Determine the [X, Y] coordinate at the center of the cell enclosing the given text.  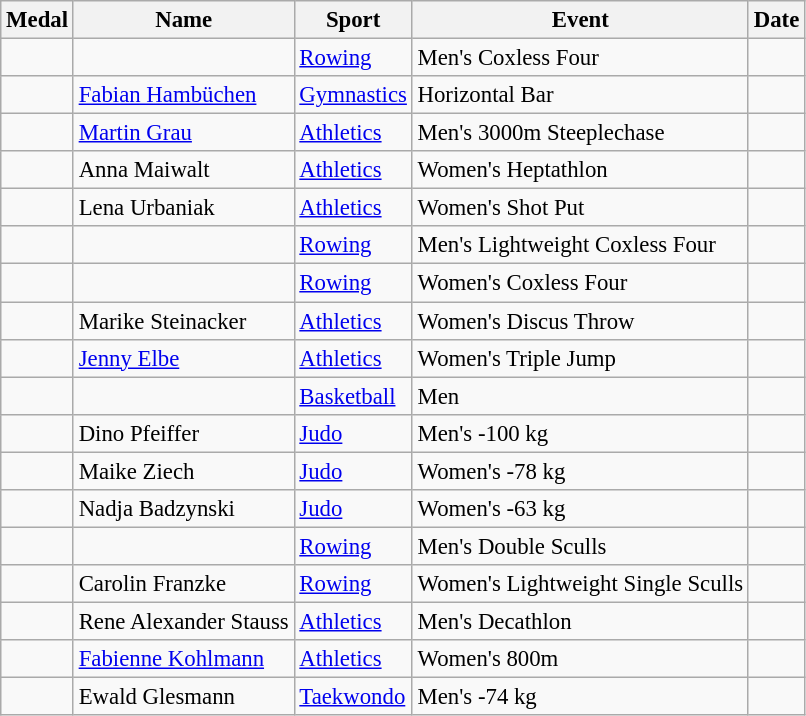
Ewald Glesmann [184, 697]
Nadja Badzynski [184, 509]
Men's Decathlon [580, 621]
Lena Urbaniak [184, 208]
Dino Pfeiffer [184, 433]
Women's Discus Throw [580, 321]
Maike Ziech [184, 471]
Women's 800m [580, 659]
Carolin Franzke [184, 584]
Horizontal Bar [580, 95]
Jenny Elbe [184, 358]
Rene Alexander Stauss [184, 621]
Men's Lightweight Coxless Four [580, 245]
Date [776, 20]
Women's Lightweight Single Sculls [580, 584]
Fabienne Kohlmann [184, 659]
Women's Heptathlon [580, 170]
Gymnastics [353, 95]
Women's Shot Put [580, 208]
Men's 3000m Steeplechase [580, 133]
Name [184, 20]
Event [580, 20]
Medal [38, 20]
Taekwondo [353, 697]
Women's Triple Jump [580, 358]
Men's Double Sculls [580, 546]
Men's Coxless Four [580, 58]
Basketball [353, 396]
Men's -74 kg [580, 697]
Sport [353, 20]
Marike Steinacker [184, 321]
Women's Coxless Four [580, 283]
Women's -78 kg [580, 471]
Men's -100 kg [580, 433]
Anna Maiwalt [184, 170]
Men [580, 396]
Martin Grau [184, 133]
Women's -63 kg [580, 509]
Fabian Hambüchen [184, 95]
